Identify which cell holds the provided text, then report its (x, y) central coordinate. 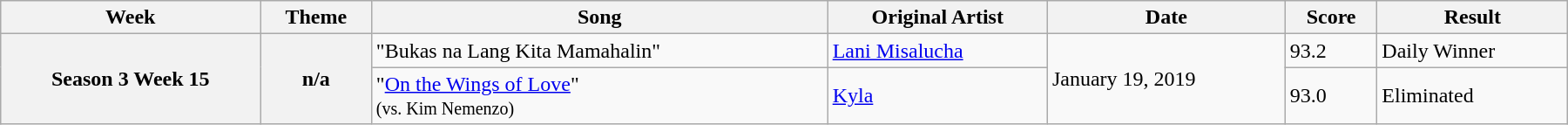
n/a (315, 79)
Daily Winner (1472, 51)
"Bukas na Lang Kita Mamahalin" (599, 51)
Lani Misalucha (937, 51)
Score (1331, 17)
Eliminated (1472, 96)
"On the Wings of Love"(vs. Kim Nemenzo) (599, 96)
Result (1472, 17)
Original Artist (937, 17)
Theme (315, 17)
Week (131, 17)
93.0 (1331, 96)
Kyla (937, 96)
93.2 (1331, 51)
Date (1166, 17)
Season 3 Week 15 (131, 79)
January 19, 2019 (1166, 79)
Song (599, 17)
